Determine the (X, Y) coordinate at the center of the cell enclosing the given text.  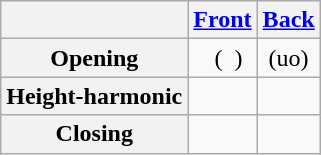
Closing (94, 134)
(uo) (288, 58)
Opening (94, 58)
Front (222, 20)
( ) (222, 58)
Back (288, 20)
Height-harmonic (94, 96)
